Find where the given text appears and provide that cell's center as [x, y] coordinate. 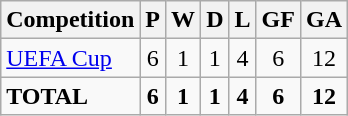
L [242, 20]
W [184, 20]
TOTAL [70, 96]
UEFA Cup [70, 58]
Competition [70, 20]
GF [278, 20]
D [215, 20]
P [153, 20]
GA [324, 20]
